Return (X, Y) of the center of cell containing provided text 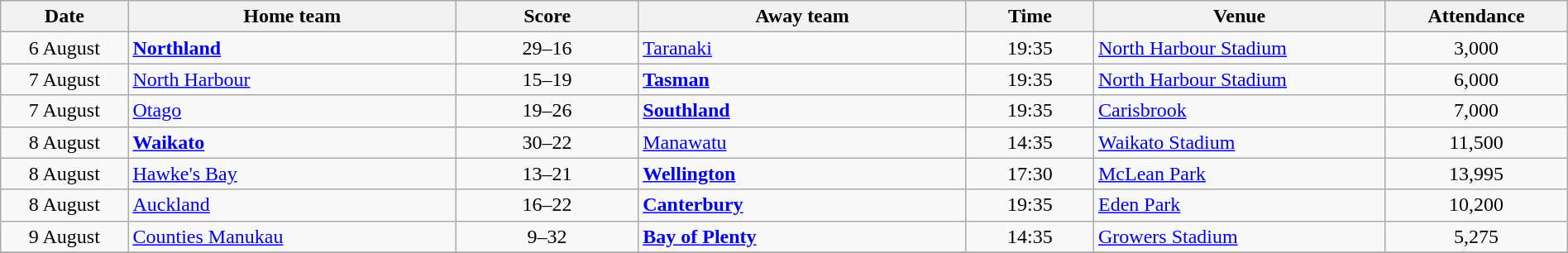
17:30 (1030, 174)
McLean Park (1239, 174)
16–22 (547, 205)
30–22 (547, 142)
Attendance (1476, 17)
Northland (293, 48)
Wellington (802, 174)
Growers Stadium (1239, 236)
13,995 (1476, 174)
Eden Park (1239, 205)
Away team (802, 17)
19–26 (547, 111)
11,500 (1476, 142)
3,000 (1476, 48)
Tasman (802, 79)
Time (1030, 17)
Home team (293, 17)
10,200 (1476, 205)
Date (65, 17)
9–32 (547, 236)
6 August (65, 48)
Counties Manukau (293, 236)
Score (547, 17)
5,275 (1476, 236)
6,000 (1476, 79)
Auckland (293, 205)
29–16 (547, 48)
Manawatu (802, 142)
15–19 (547, 79)
North Harbour (293, 79)
Taranaki (802, 48)
Otago (293, 111)
Carisbrook (1239, 111)
Canterbury (802, 205)
13–21 (547, 174)
Bay of Plenty (802, 236)
9 August (65, 236)
Venue (1239, 17)
7,000 (1476, 111)
Waikato (293, 142)
Waikato Stadium (1239, 142)
Southland (802, 111)
Hawke's Bay (293, 174)
